Provide the (x, y) coordinate of the cell's center where the given text is located.  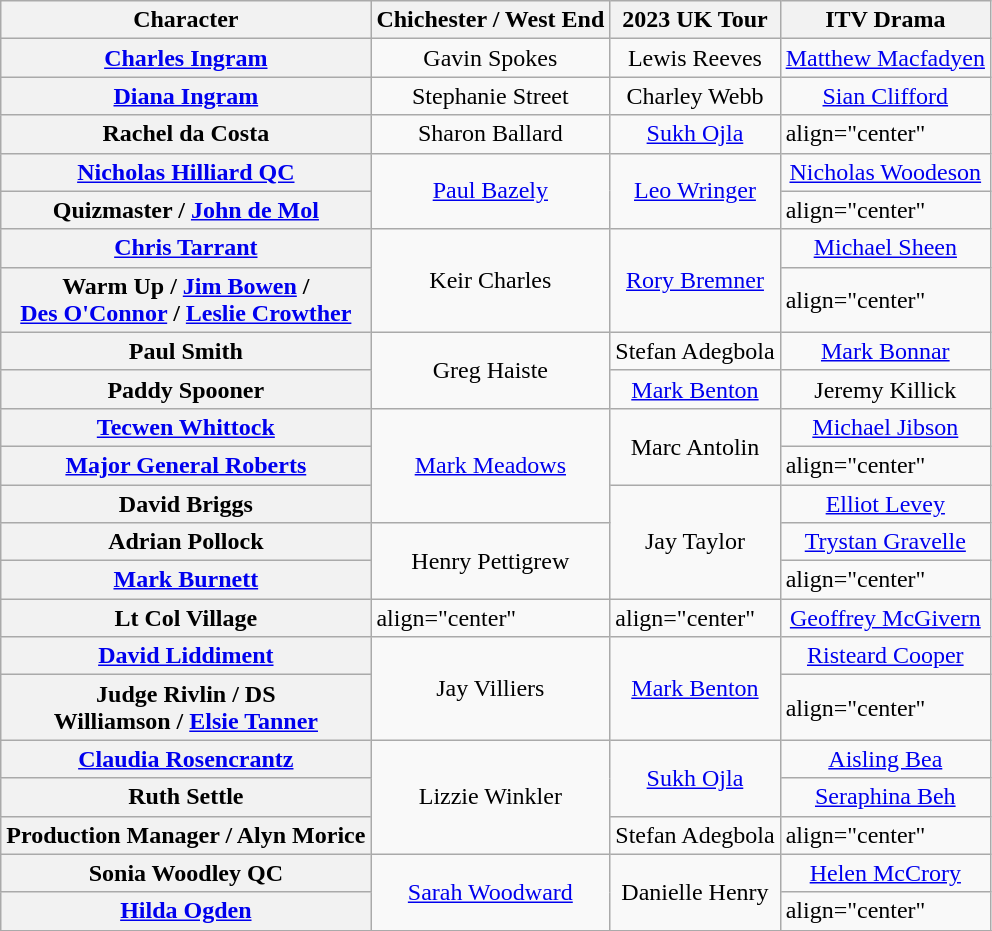
Paul Smith (186, 351)
Sonia Woodley QC (186, 873)
Aisling Bea (885, 759)
Claudia Rosencrantz (186, 759)
ITV Drama (885, 20)
Paul Bazely (490, 191)
Michael Sheen (885, 248)
Warm Up / Jim Bowen / Des O'Connor / Leslie Crowther (186, 300)
Seraphina Beh (885, 797)
2023 UK Tour (695, 20)
Production Manager / Alyn Morice (186, 835)
Elliot Levey (885, 503)
Jay Villiers (490, 688)
Tecwen Whittock (186, 427)
Adrian Pollock (186, 542)
Sharon Ballard (490, 134)
Hilda Ogden (186, 911)
Rory Bremner (695, 280)
Jay Taylor (695, 541)
Henry Pettigrew (490, 561)
Charles Ingram (186, 58)
Ruth Settle (186, 797)
Character (186, 20)
Matthew Macfadyen (885, 58)
Michael Jibson (885, 427)
Jeremy Killick (885, 389)
Geoffrey McGivern (885, 618)
Greg Haiste (490, 370)
Stephanie Street (490, 96)
Chichester / West End (490, 20)
Mark Burnett (186, 580)
Major General Roberts (186, 465)
Sarah Woodward (490, 892)
David Briggs (186, 503)
Mark Bonnar (885, 351)
Lizzie Winkler (490, 797)
Quizmaster / John de Mol (186, 210)
Diana Ingram (186, 96)
Danielle Henry (695, 892)
Chris Tarrant (186, 248)
Lewis Reeves (695, 58)
Nicholas Hilliard QC (186, 172)
Nicholas Woodeson (885, 172)
Rachel da Costa (186, 134)
David Liddiment (186, 656)
Risteard Cooper (885, 656)
Mark Meadows (490, 465)
Sian Clifford (885, 96)
Judge Rivlin / DS Williamson / Elsie Tanner (186, 708)
Charley Webb (695, 96)
Trystan Gravelle (885, 542)
Gavin Spokes (490, 58)
Leo Wringer (695, 191)
Helen McCrory (885, 873)
Lt Col Village (186, 618)
Keir Charles (490, 280)
Marc Antolin (695, 446)
Paddy Spooner (186, 389)
